Return (x, y) of the center of cell containing provided text 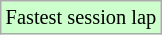
Fastest session lap (81, 17)
